Find where the given text appears and provide that cell's center as [x, y] coordinate. 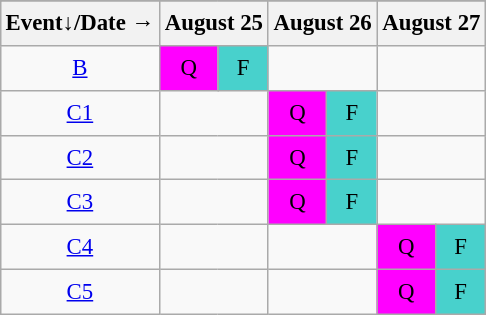
B [80, 68]
C3 [80, 202]
August 26 [322, 24]
August 25 [214, 24]
C2 [80, 158]
Event↓/Date → [80, 24]
August 27 [432, 24]
C1 [80, 112]
C4 [80, 248]
C5 [80, 292]
